Search for the cell housing the specified text and yield its (X, Y) center coordinate. 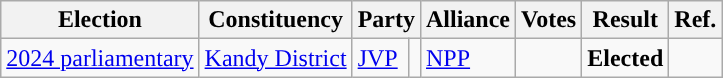
JVP (380, 58)
2024 parliamentary (100, 58)
Party (386, 20)
Kandy District (276, 58)
Ref. (696, 20)
NPP (468, 58)
Constituency (276, 20)
Elected (626, 58)
Result (626, 20)
Alliance (468, 20)
Election (100, 20)
Votes (549, 20)
